Identify which cell holds the provided text, then report its [x, y] central coordinate. 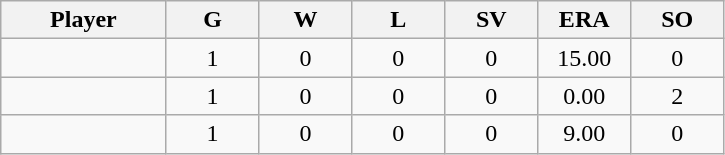
0.00 [584, 96]
15.00 [584, 58]
9.00 [584, 134]
G [212, 20]
SV [492, 20]
ERA [584, 20]
W [306, 20]
L [398, 20]
2 [678, 96]
Player [84, 20]
SO [678, 20]
